Output the [x, y] coordinate of the center of the cell containing the given text.  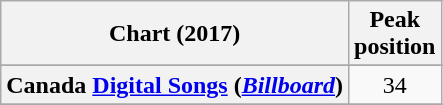
Chart (2017) [175, 34]
Canada Digital Songs (Billboard) [175, 85]
34 [395, 85]
Peak position [395, 34]
